Output the (x, y) coordinate of the center of the cell containing the given text.  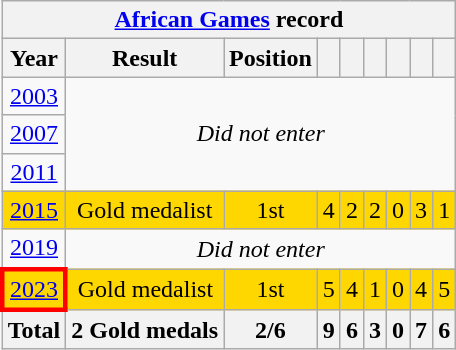
Result (145, 58)
Year (34, 58)
2007 (34, 134)
2/6 (271, 330)
7 (422, 330)
9 (328, 330)
2003 (34, 96)
2015 (34, 210)
2023 (34, 290)
African Games record (228, 20)
Position (271, 58)
Total (34, 330)
2 Gold medals (145, 330)
2011 (34, 172)
2019 (34, 249)
